From the cell containing the given text, extract its center point as [x, y] coordinate. 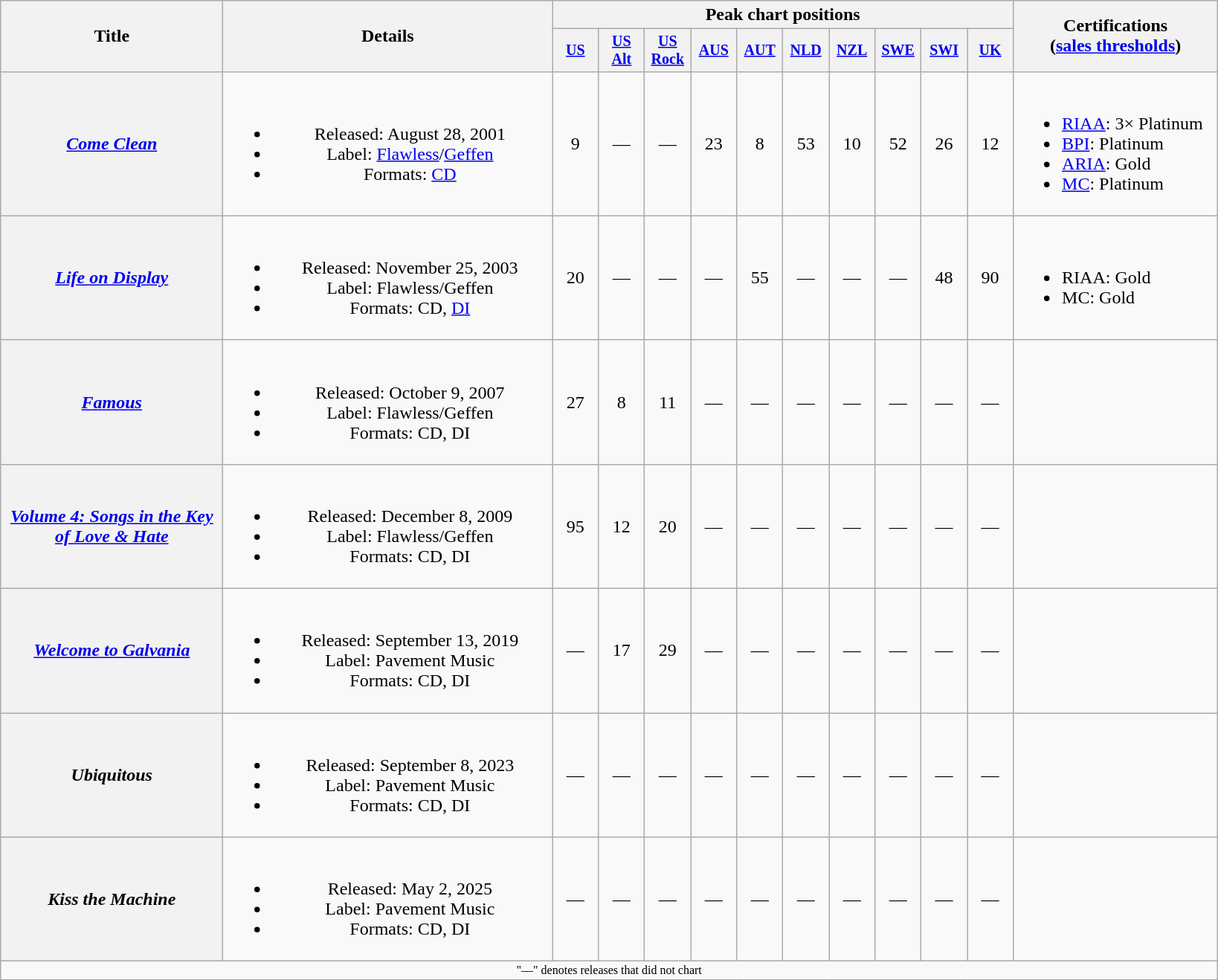
SWI [944, 51]
Released: August 28, 2001Label: Flawless/GeffenFormats: CD [388, 144]
Details [388, 36]
Released: December 8, 2009Label: Flawless/GeffenFormats: CD, DI [388, 526]
Released: September 8, 2023Label: Pavement MusicFormats: CD, DI [388, 775]
Kiss the Machine [112, 900]
Welcome to Galvania [112, 651]
Ubiquitous [112, 775]
Title [112, 36]
RIAA: GoldMC: Gold [1115, 278]
55 [760, 278]
53 [806, 144]
9 [576, 144]
29 [668, 651]
UK [990, 51]
USRock [668, 51]
11 [668, 402]
Life on Display [112, 278]
Released: May 2, 2025Label: Pavement MusicFormats: CD, DI [388, 900]
RIAA: 3× PlatinumBPI: PlatinumARIA: GoldMC: Platinum [1115, 144]
AUS [714, 51]
48 [944, 278]
SWE [898, 51]
95 [576, 526]
"—" denotes releases that did not chart [610, 970]
Famous [112, 402]
27 [576, 402]
Released: September 13, 2019Label: Pavement MusicFormats: CD, DI [388, 651]
23 [714, 144]
17 [622, 651]
US [576, 51]
Released: November 25, 2003Label: Flawless/GeffenFormats: CD, DI [388, 278]
Released: October 9, 2007Label: Flawless/GeffenFormats: CD, DI [388, 402]
Certifications(sales thresholds) [1115, 36]
USAlt [622, 51]
NZL [852, 51]
10 [852, 144]
NLD [806, 51]
26 [944, 144]
Peak chart positions [783, 15]
Volume 4: Songs in the Key of Love & Hate [112, 526]
90 [990, 278]
Come Clean [112, 144]
52 [898, 144]
AUT [760, 51]
